Return (x, y) of the center of cell containing provided text 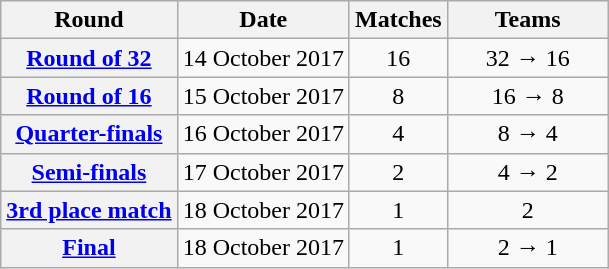
2 → 1 (528, 248)
16 (398, 58)
Quarter-finals (89, 134)
Teams (528, 20)
16 October 2017 (263, 134)
Round of 16 (89, 96)
16 → 8 (528, 96)
Matches (398, 20)
14 October 2017 (263, 58)
15 October 2017 (263, 96)
32 → 16 (528, 58)
4 → 2 (528, 172)
Date (263, 20)
4 (398, 134)
Semi-finals (89, 172)
Round of 32 (89, 58)
8 → 4 (528, 134)
Final (89, 248)
Round (89, 20)
17 October 2017 (263, 172)
3rd place match (89, 210)
8 (398, 96)
